Provide the [X, Y] coordinate of the cell's center where the given text is located.  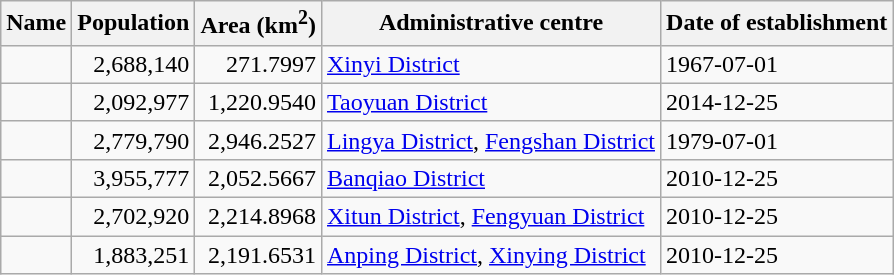
2,214.8968 [258, 217]
2,688,140 [134, 64]
Lingya District, Fengshan District [490, 140]
2,191.6531 [258, 255]
1967-07-01 [777, 64]
Area (km2) [258, 24]
Administrative centre [490, 24]
2,946.2527 [258, 140]
Date of establishment [777, 24]
2,052.5667 [258, 178]
Banqiao District [490, 178]
3,955,777 [134, 178]
2,779,790 [134, 140]
Xitun District, Fengyuan District [490, 217]
Taoyuan District [490, 102]
Population [134, 24]
Xinyi District [490, 64]
Name [36, 24]
1979-07-01 [777, 140]
2,702,920 [134, 217]
1,220.9540 [258, 102]
271.7997 [258, 64]
2,092,977 [134, 102]
Anping District, Xinying District [490, 255]
2014-12-25 [777, 102]
1,883,251 [134, 255]
